Locate the cell with the specified text and output its (x, y) center coordinate. 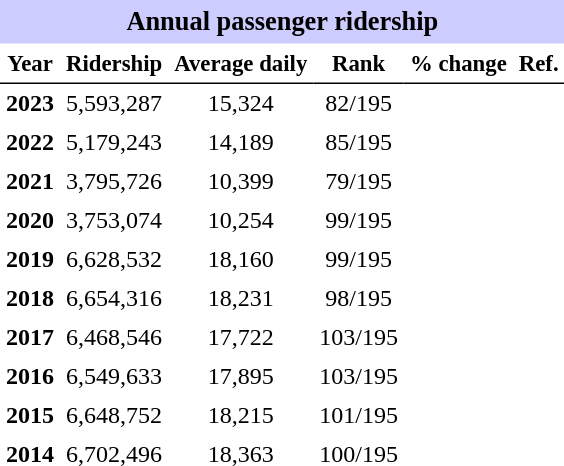
Ridership (114, 64)
Rank (358, 64)
17,722 (240, 338)
2023 (30, 104)
10,254 (240, 220)
82/195 (358, 104)
6,468,546 (114, 338)
3,753,074 (114, 220)
Average daily (240, 64)
18,160 (240, 260)
101/195 (358, 416)
5,179,243 (114, 142)
6,654,316 (114, 298)
17,895 (240, 376)
2018 (30, 298)
2020 (30, 220)
2021 (30, 182)
14,189 (240, 142)
79/195 (358, 182)
6,648,752 (114, 416)
Year (30, 64)
85/195 (358, 142)
18,231 (240, 298)
18,215 (240, 416)
98/195 (358, 298)
2019 (30, 260)
6,549,633 (114, 376)
% change (458, 64)
2015 (30, 416)
10,399 (240, 182)
5,593,287 (114, 104)
15,324 (240, 104)
3,795,726 (114, 182)
2016 (30, 376)
2022 (30, 142)
2017 (30, 338)
6,628,532 (114, 260)
